Capture the cell that displays the provided text and extract its (X, Y) central coordinate. 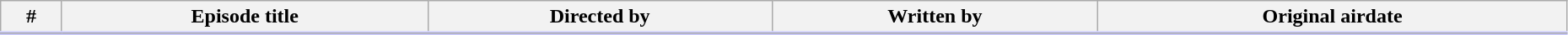
Written by (935, 17)
Episode title (245, 17)
# (31, 17)
Directed by (600, 17)
Original airdate (1333, 17)
